Scan for the cell matching the given text and deliver its (x, y) coordinate at center. 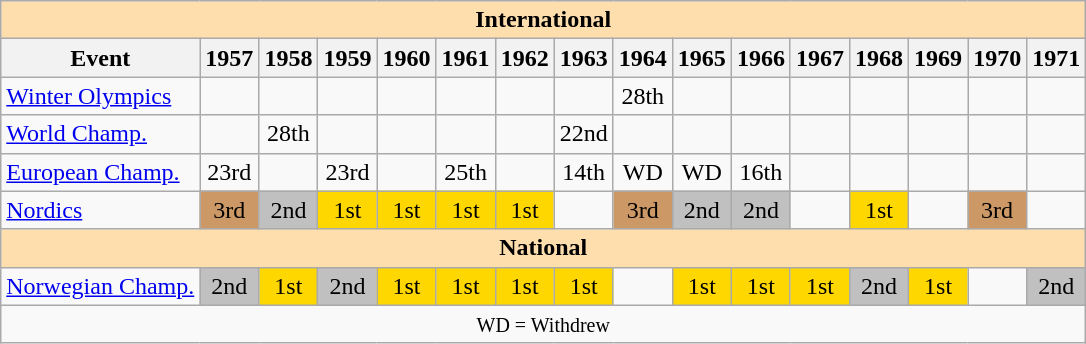
World Champ. (100, 134)
1969 (938, 58)
1964 (642, 58)
1968 (878, 58)
1970 (998, 58)
European Champ. (100, 172)
16th (760, 172)
Norwegian Champ. (100, 286)
25th (466, 172)
1959 (348, 58)
International (544, 20)
1957 (230, 58)
National (544, 248)
WD = Withdrew (544, 324)
Winter Olympics (100, 96)
Event (100, 58)
1965 (702, 58)
14th (584, 172)
1961 (466, 58)
1962 (524, 58)
1967 (820, 58)
22nd (584, 134)
1971 (1056, 58)
1963 (584, 58)
1960 (406, 58)
1966 (760, 58)
Nordics (100, 210)
1958 (288, 58)
